Capture the cell that displays the provided text and extract its [X, Y] central coordinate. 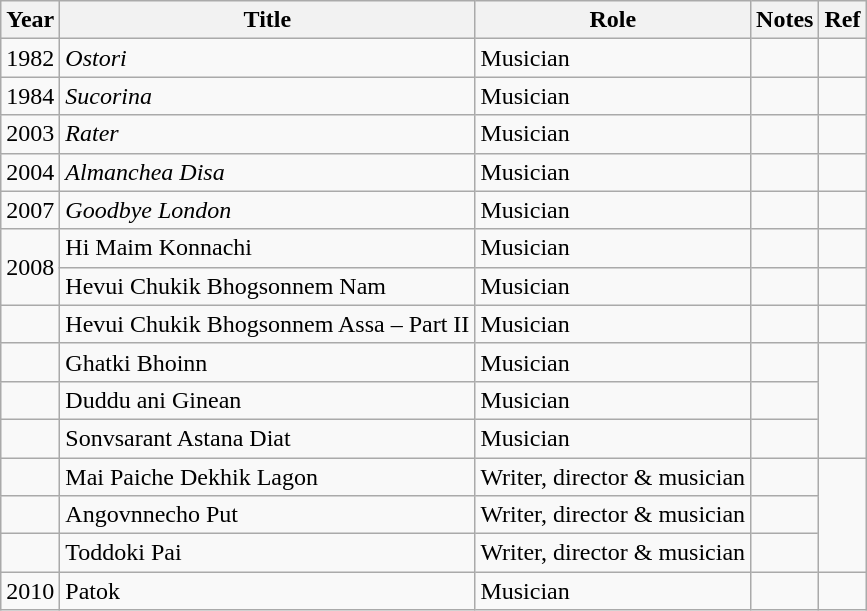
Goodbye London [268, 210]
2007 [30, 210]
Duddu ani Ginean [268, 400]
Notes [785, 20]
1984 [30, 96]
Toddoki Pai [268, 553]
1982 [30, 58]
Sonvsarant Astana Diat [268, 438]
2003 [30, 134]
Role [613, 20]
Hevui Chukik Bhogsonnem Nam [268, 286]
Ostori [268, 58]
Patok [268, 591]
Hi Maim Konnachi [268, 248]
Sucorina [268, 96]
Year [30, 20]
2008 [30, 267]
Title [268, 20]
2004 [30, 172]
Ref [842, 20]
Almanchea Disa [268, 172]
2010 [30, 591]
Rater [268, 134]
Angovnnecho Put [268, 515]
Mai Paiche Dekhik Lagon [268, 477]
Hevui Chukik Bhogsonnem Assa – Part II [268, 324]
Ghatki Bhoinn [268, 362]
